Pinpoint the cell where the given text exists, returning its (x, y) midpoint coordinate. 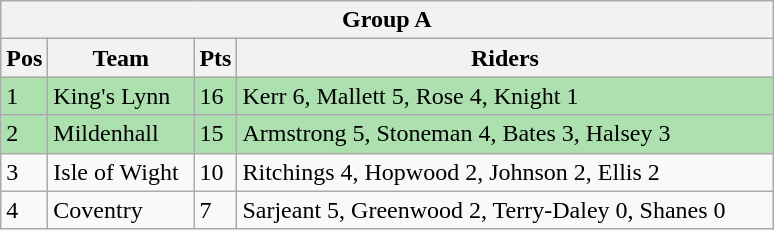
Coventry (121, 210)
King's Lynn (121, 96)
Mildenhall (121, 134)
Sarjeant 5, Greenwood 2, Terry-Daley 0, Shanes 0 (505, 210)
Pts (216, 58)
Pos (24, 58)
1 (24, 96)
Ritchings 4, Hopwood 2, Johnson 2, Ellis 2 (505, 172)
16 (216, 96)
Riders (505, 58)
Armstrong 5, Stoneman 4, Bates 3, Halsey 3 (505, 134)
Group A (387, 20)
4 (24, 210)
2 (24, 134)
Isle of Wight (121, 172)
Team (121, 58)
7 (216, 210)
15 (216, 134)
Kerr 6, Mallett 5, Rose 4, Knight 1 (505, 96)
3 (24, 172)
10 (216, 172)
